Search for the cell housing the specified text and yield its [x, y] center coordinate. 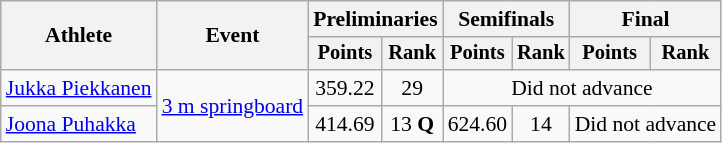
624.60 [478, 124]
359.22 [345, 88]
Joona Puhakka [79, 124]
3 m springboard [233, 106]
14 [541, 124]
414.69 [345, 124]
Event [233, 36]
Preliminaries [375, 19]
Final [646, 19]
Jukka Piekkanen [79, 88]
29 [412, 88]
Athlete [79, 36]
Semifinals [506, 19]
13 Q [412, 124]
